From the cell containing the given text, extract its center point as (x, y) coordinate. 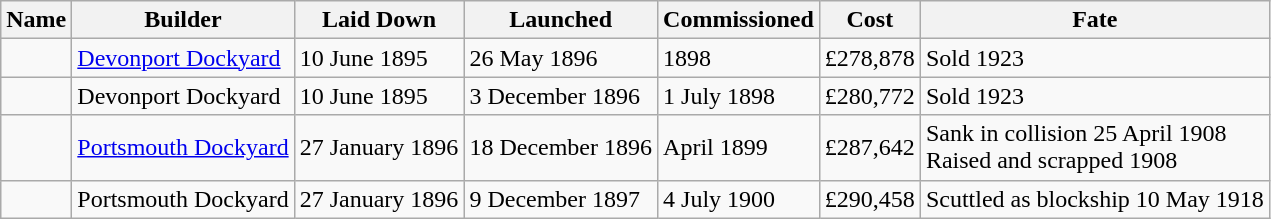
Sank in collision 25 April 1908 Raised and scrapped 1908 (1094, 148)
Builder (183, 20)
£278,878 (870, 58)
£290,458 (870, 199)
Fate (1094, 20)
3 December 1896 (561, 96)
Scuttled as blockship 10 May 1918 (1094, 199)
Launched (561, 20)
£280,772 (870, 96)
Commissioned (739, 20)
9 December 1897 (561, 199)
Laid Down (379, 20)
April 1899 (739, 148)
Cost (870, 20)
4 July 1900 (739, 199)
18 December 1896 (561, 148)
1 July 1898 (739, 96)
Name (36, 20)
£287,642 (870, 148)
1898 (739, 58)
26 May 1896 (561, 58)
